Identify which cell holds the provided text, then report its [X, Y] central coordinate. 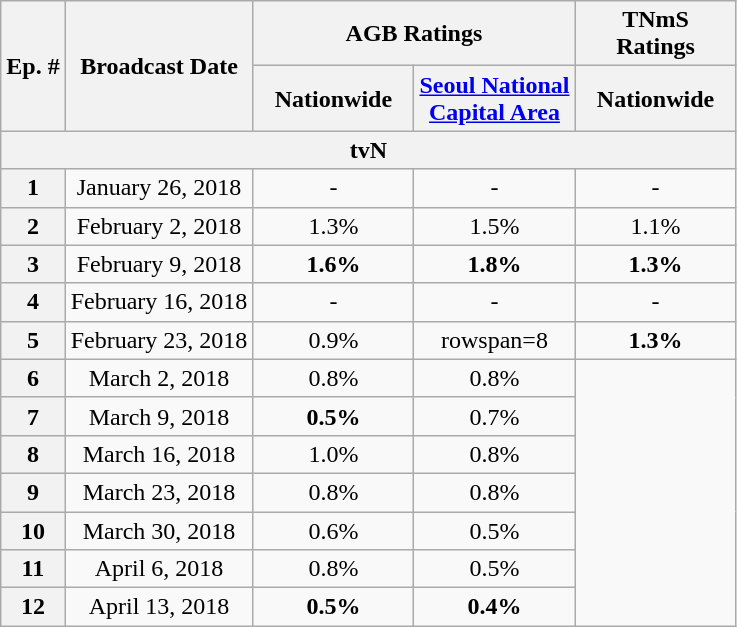
6 [33, 378]
12 [33, 607]
1.1% [656, 226]
11 [33, 569]
10 [33, 531]
8 [33, 454]
March 16, 2018 [159, 454]
tvN [368, 150]
1.6% [334, 264]
April 13, 2018 [159, 607]
4 [33, 302]
January 26, 2018 [159, 188]
February 16, 2018 [159, 302]
1.8% [494, 264]
February 9, 2018 [159, 264]
7 [33, 416]
3 [33, 264]
1 [33, 188]
9 [33, 492]
Seoul National Capital Area [494, 98]
AGB Ratings [414, 34]
March 9, 2018 [159, 416]
2 [33, 226]
March 23, 2018 [159, 492]
Broadcast Date [159, 66]
0.6% [334, 531]
0.7% [494, 416]
April 6, 2018 [159, 569]
0.4% [494, 607]
March 2, 2018 [159, 378]
1.5% [494, 226]
TNmS Ratings [656, 34]
1.0% [334, 454]
rowspan=8 [494, 340]
February 23, 2018 [159, 340]
March 30, 2018 [159, 531]
0.9% [334, 340]
February 2, 2018 [159, 226]
Ep. # [33, 66]
5 [33, 340]
